Capture the cell that displays the provided text and extract its (x, y) central coordinate. 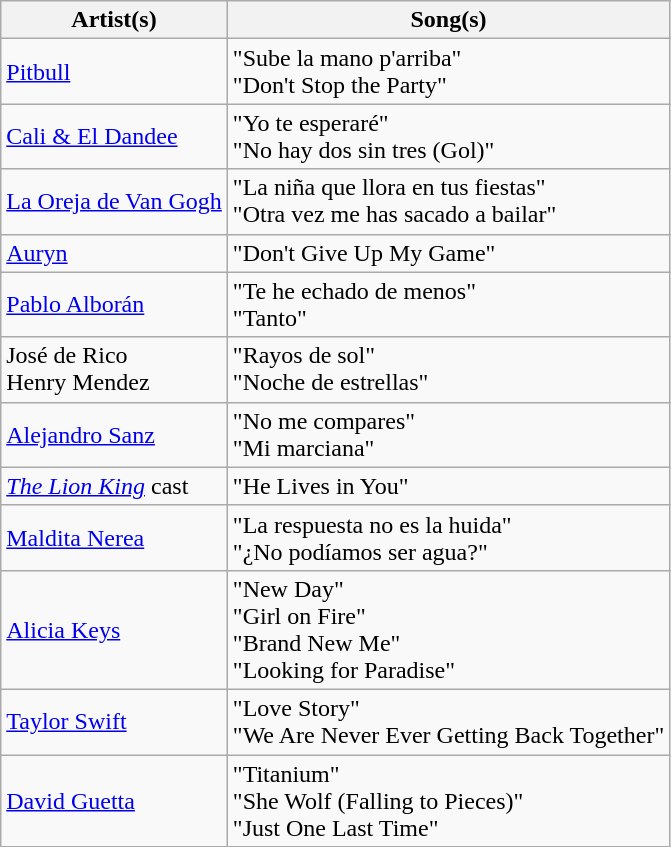
Song(s) (448, 20)
"Titanium""She Wolf (Falling to Pieces)""Just One Last Time" (448, 800)
Alejandro Sanz (114, 434)
Artist(s) (114, 20)
La Oreja de Van Gogh (114, 202)
Taylor Swift (114, 722)
The Lion King cast (114, 486)
Cali & El Dandee (114, 136)
"Rayos de sol""Noche de estrellas" (448, 370)
Pablo Alborán (114, 304)
"La respuesta no es la huida""¿No podíamos ser agua?" (448, 538)
"Don't Give Up My Game" (448, 253)
"No me compares""Mi marciana" (448, 434)
Maldita Nerea (114, 538)
José de RicoHenry Mendez (114, 370)
"Love Story""We Are Never Ever Getting Back Together" (448, 722)
"Te he echado de menos""Tanto" (448, 304)
"He Lives in You" (448, 486)
"La niña que llora en tus fiestas""Otra vez me has sacado a bailar" (448, 202)
"Sube la mano p'arriba""Don't Stop the Party" (448, 72)
"New Day""Girl on Fire""Brand New Me""Looking for Paradise" (448, 630)
Pitbull (114, 72)
Alicia Keys (114, 630)
Auryn (114, 253)
"Yo te esperaré""No hay dos sin tres (Gol)" (448, 136)
David Guetta (114, 800)
